Capture the cell that displays the provided text and extract its [x, y] central coordinate. 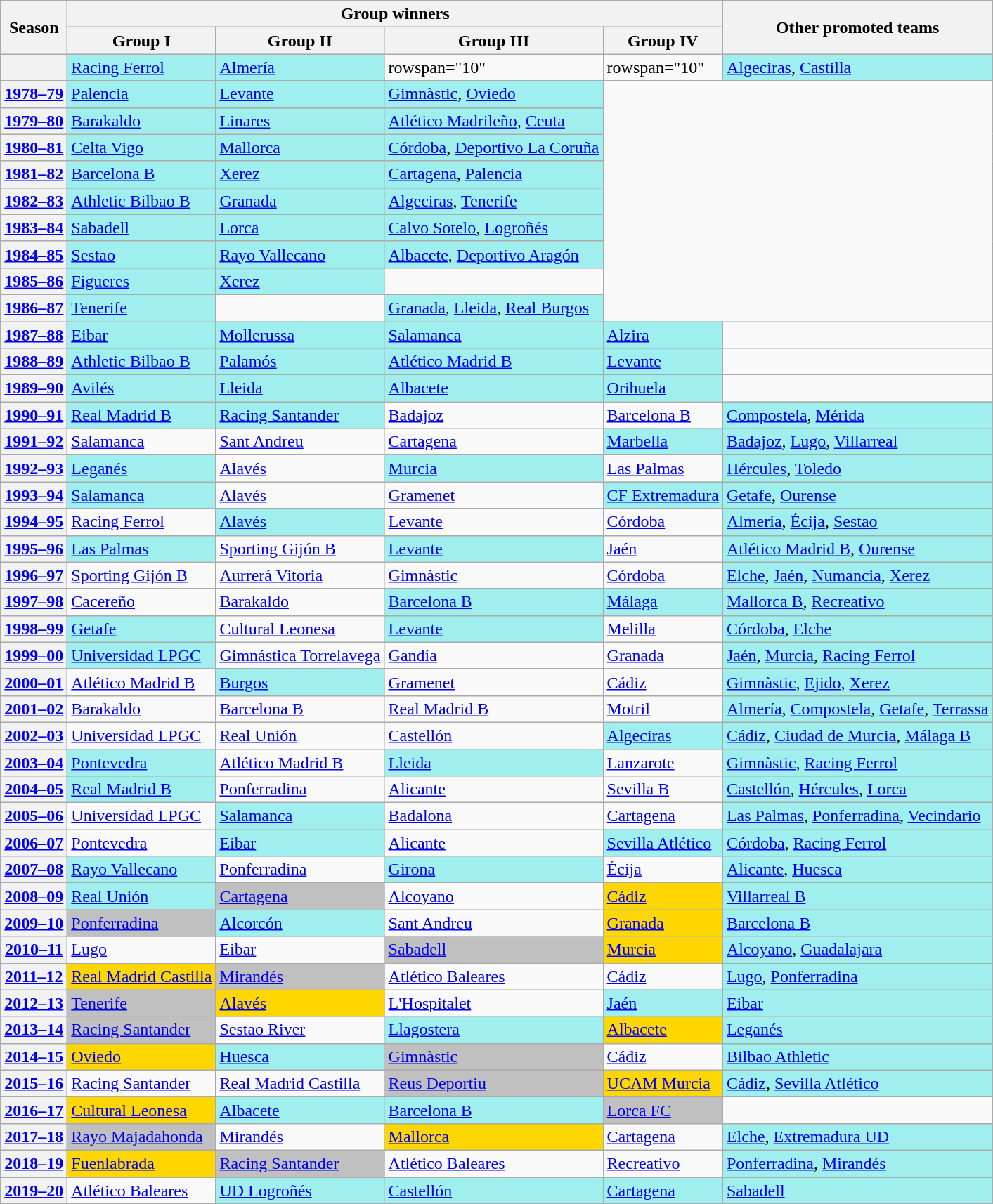
Girona [493, 870]
2001–02 [34, 709]
2008–09 [34, 896]
Lorca FC [663, 1110]
Mallorca B, Recreativo [857, 602]
2019–20 [34, 1191]
2007–08 [34, 870]
1979–80 [34, 121]
Season [34, 27]
Atlético Madrid B, Ourense [857, 549]
Getafe [142, 629]
2014–15 [34, 1056]
Jaén, Murcia, Racing Ferrol [857, 655]
Cádiz, Sevilla Atlético [857, 1083]
Villarreal B [857, 896]
Sestao [142, 254]
1988–89 [34, 362]
2013–14 [34, 1030]
CF Extremadura [663, 495]
Lugo [142, 950]
Alicante, Huesca [857, 870]
Écija [663, 870]
2011–12 [34, 976]
Sevilla B [663, 790]
Hércules, Toledo [857, 469]
Group I [142, 41]
Castellón, Hércules, Lorca [857, 790]
Group III [493, 41]
Huesca [300, 1056]
Badalona [493, 816]
Atlético Madrileño, Ceuta [493, 121]
Gimnàstic, Racing Ferrol [857, 762]
2005–06 [34, 816]
Compostela, Mérida [857, 415]
1987–88 [34, 335]
2000–01 [34, 682]
1978–79 [34, 94]
2002–03 [34, 735]
1982–83 [34, 201]
Fuenlabrada [142, 1163]
Badajoz, Lugo, Villarreal [857, 442]
1995–96 [34, 549]
Algeciras [663, 735]
Reus Deportiu [493, 1083]
Melilla [663, 629]
Sestao River [300, 1030]
1986–87 [34, 308]
Gimnàstic, Oviedo [493, 94]
Orihuela [663, 388]
Albacete, Deportivo Aragón [493, 254]
Sevilla Atlético [663, 843]
Córdoba, Elche [857, 629]
Getafe, Ourense [857, 495]
Almería, Écija, Sestao [857, 522]
Aurrerá Vitoria [300, 575]
Algeciras, Castilla [857, 67]
Oviedo [142, 1056]
Granada, Lleida, Real Burgos [493, 308]
Burgos [300, 682]
UCAM Murcia [663, 1083]
UD Logroñés [300, 1191]
Bilbao Athletic [857, 1056]
1999–00 [34, 655]
Group IV [663, 41]
Gandía [493, 655]
2006–07 [34, 843]
1994–95 [34, 522]
2010–11 [34, 950]
1993–94 [34, 495]
Elche, Jaén, Numancia, Xerez [857, 575]
Palamós [300, 362]
Alzira [663, 335]
Las Palmas, Ponferradina, Vecindario [857, 816]
Mollerussa [300, 335]
1985–86 [34, 281]
2017–18 [34, 1137]
Celta Vigo [142, 148]
Recreativo [663, 1163]
2018–19 [34, 1163]
1983–84 [34, 228]
L'Hospitalet [493, 1003]
Elche, Extremadura UD [857, 1137]
Alcoyano, Guadalajara [857, 950]
1981–82 [34, 174]
Lorca [300, 228]
Córdoba, Deportivo La Coruña [493, 148]
1996–97 [34, 575]
Figueres [142, 281]
Cádiz, Ciudad de Murcia, Málaga B [857, 735]
Almería, Compostela, Getafe, Terrassa [857, 709]
Avilés [142, 388]
Rayo Majadahonda [142, 1137]
Algeciras, Tenerife [493, 201]
Other promoted teams [857, 27]
2012–13 [34, 1003]
Cartagena, Palencia [493, 174]
2016–17 [34, 1110]
2009–10 [34, 923]
Motril [663, 709]
Lugo, Ponferradina [857, 976]
Palencia [142, 94]
1991–92 [34, 442]
2004–05 [34, 790]
Alcorcón [300, 923]
Badajoz [493, 415]
Cacereño [142, 602]
1997–98 [34, 602]
Ponferradina, Mirandés [857, 1163]
1992–93 [34, 469]
Calvo Sotelo, Logroñés [493, 228]
1998–99 [34, 629]
2015–16 [34, 1083]
Almería [300, 67]
Linares [300, 121]
Córdoba, Racing Ferrol [857, 843]
1989–90 [34, 388]
Llagostera [493, 1030]
Group II [300, 41]
1990–91 [34, 415]
1984–85 [34, 254]
Marbella [663, 442]
Málaga [663, 602]
2003–04 [34, 762]
Alcoyano [493, 896]
Group winners [395, 14]
Gimnástica Torrelavega [300, 655]
1980–81 [34, 148]
Gimnàstic, Ejido, Xerez [857, 682]
Lanzarote [663, 762]
